Detect which cell encompasses the target text, then output its [x, y] center coordinate. 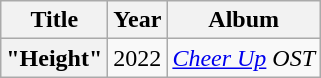
2022 [138, 58]
Year [138, 20]
"Height" [54, 58]
Album [244, 20]
Cheer Up OST [244, 58]
Title [54, 20]
